Detect which cell encompasses the target text, then output its (X, Y) center coordinate. 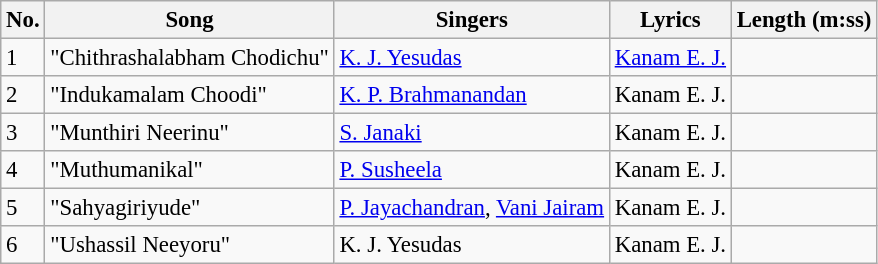
2 (23, 95)
1 (23, 58)
K. P. Brahmanandan (472, 95)
5 (23, 208)
"Muthumanikal" (190, 170)
S. Janaki (472, 133)
Singers (472, 20)
No. (23, 20)
Lyrics (670, 20)
"Chithrashalabham Chodichu" (190, 58)
Song (190, 20)
P. Jayachandran, Vani Jairam (472, 208)
P. Susheela (472, 170)
Length (m:ss) (804, 20)
"Sahyagiriyude" (190, 208)
"Ushassil Neeyoru" (190, 245)
4 (23, 170)
6 (23, 245)
3 (23, 133)
"Indukamalam Choodi" (190, 95)
"Munthiri Neerinu" (190, 133)
